Extract the (x, y) coordinate from the center of the cell holding the provided text.  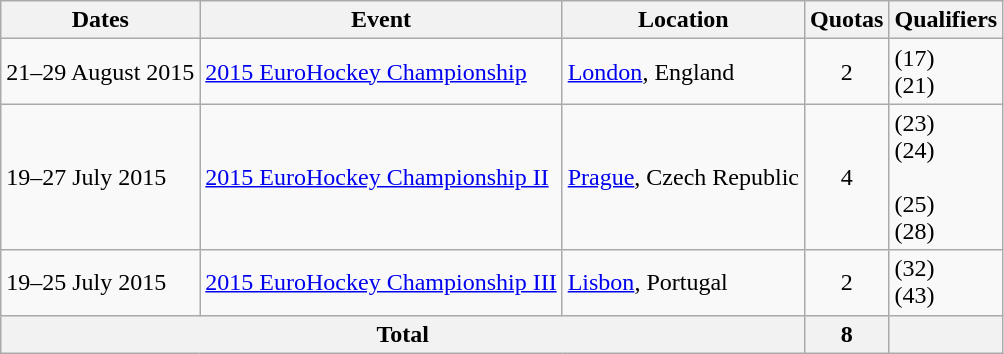
Total (403, 334)
19–27 July 2015 (100, 177)
Location (683, 20)
Prague, Czech Republic (683, 177)
(23) (24) (25) (28) (946, 177)
London, England (683, 72)
(17) (21) (946, 72)
21–29 August 2015 (100, 72)
Event (381, 20)
2015 EuroHockey Championship II (381, 177)
Qualifiers (946, 20)
4 (847, 177)
Lisbon, Portugal (683, 282)
19–25 July 2015 (100, 282)
Quotas (847, 20)
Dates (100, 20)
2015 EuroHockey Championship (381, 72)
8 (847, 334)
2015 EuroHockey Championship III (381, 282)
(32) (43) (946, 282)
